Pinpoint the cell where the given text exists, returning its [x, y] midpoint coordinate. 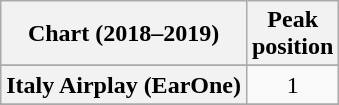
1 [292, 85]
Italy Airplay (EarOne) [124, 85]
Chart (2018–2019) [124, 34]
Peakposition [292, 34]
